Extract the (x, y) coordinate from the center of the cell holding the provided text.  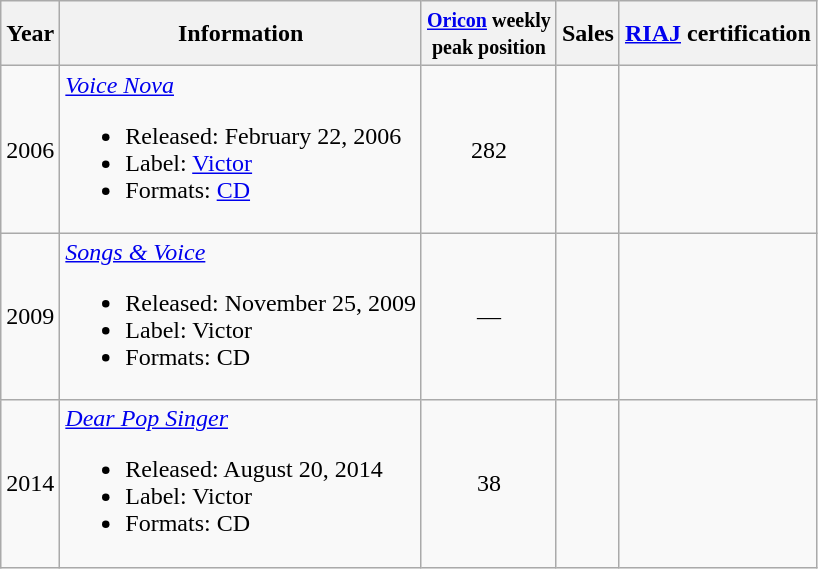
Information (241, 34)
RIAJ certification (718, 34)
Oricon weeklypeak position (488, 34)
282 (488, 150)
38 (488, 484)
2014 (30, 484)
Dear Pop SingerReleased: August 20, 2014Label: VictorFormats: CD (241, 484)
Year (30, 34)
2009 (30, 316)
Sales (588, 34)
2006 (30, 150)
Voice NovaReleased: February 22, 2006Label: VictorFormats: CD (241, 150)
Songs & VoiceReleased: November 25, 2009Label: VictorFormats: CD (241, 316)
— (488, 316)
